For the text-containing cell, return its midpoint in (X, Y) coordinate format. 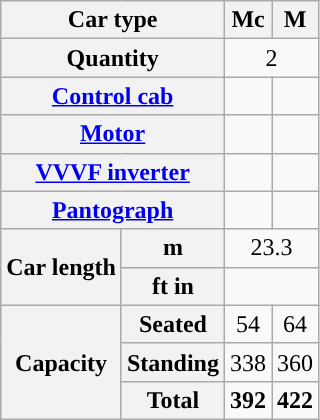
Mc (248, 20)
Car type (113, 20)
Seated (172, 324)
Motor (113, 134)
2 (272, 58)
M (296, 20)
VVVF inverter (113, 172)
Capacity (62, 362)
ft in (172, 286)
64 (296, 324)
54 (248, 324)
360 (296, 362)
23.3 (272, 248)
Standing (172, 362)
Control cab (113, 96)
m (172, 248)
422 (296, 400)
338 (248, 362)
Total (172, 400)
Quantity (113, 58)
392 (248, 400)
Car length (62, 267)
Pantograph (113, 210)
